From the cell containing the given text, extract its center point as (x, y) coordinate. 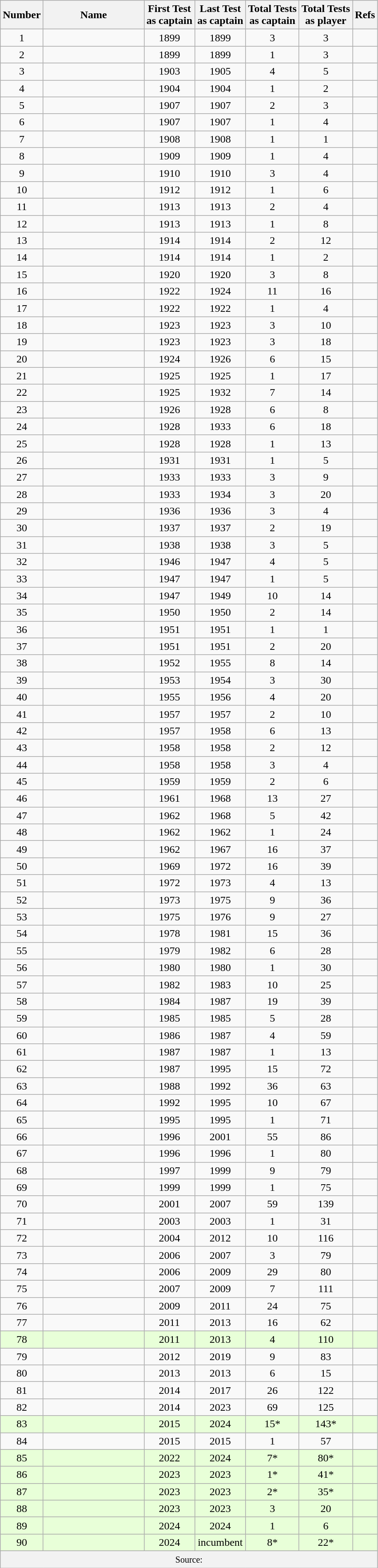
38 (22, 663)
Number (22, 15)
116 (326, 1238)
23 (22, 410)
80* (326, 1458)
68 (22, 1170)
56 (22, 967)
35 (22, 613)
15* (272, 1424)
74 (22, 1272)
1961 (169, 799)
1983 (220, 984)
90 (22, 1542)
1949 (220, 596)
1932 (220, 393)
50 (22, 866)
43 (22, 748)
8* (272, 1542)
1903 (169, 72)
53 (22, 917)
1934 (220, 494)
35* (326, 1492)
1* (272, 1475)
2019 (220, 1357)
33 (22, 579)
incumbent (220, 1542)
81 (22, 1390)
Last Testas captain (220, 15)
85 (22, 1458)
82 (22, 1407)
87 (22, 1492)
125 (326, 1407)
1952 (169, 663)
2004 (169, 1238)
22* (326, 1542)
76 (22, 1305)
44 (22, 764)
21 (22, 376)
48 (22, 832)
54 (22, 934)
22 (22, 393)
Total Testsas captain (272, 15)
122 (326, 1390)
51 (22, 883)
52 (22, 900)
45 (22, 782)
139 (326, 1204)
1954 (220, 680)
1953 (169, 680)
1981 (220, 934)
58 (22, 1001)
1986 (169, 1035)
1946 (169, 562)
41 (22, 714)
46 (22, 799)
65 (22, 1120)
49 (22, 849)
61 (22, 1052)
First Testas captain (169, 15)
60 (22, 1035)
73 (22, 1255)
41* (326, 1475)
78 (22, 1340)
2* (272, 1492)
1967 (220, 849)
32 (22, 562)
Total Testsas player (326, 15)
77 (22, 1323)
110 (326, 1340)
1976 (220, 917)
1979 (169, 951)
2022 (169, 1458)
66 (22, 1137)
1997 (169, 1170)
70 (22, 1204)
1956 (220, 697)
7* (272, 1458)
84 (22, 1441)
111 (326, 1289)
47 (22, 816)
143* (326, 1424)
88 (22, 1508)
64 (22, 1103)
34 (22, 596)
Name (93, 15)
1988 (169, 1086)
89 (22, 1525)
40 (22, 697)
Refs (365, 15)
2017 (220, 1390)
1969 (169, 866)
1978 (169, 934)
Source: (189, 1559)
1984 (169, 1001)
1905 (220, 72)
